Identify which cell holds the provided text, then report its (X, Y) central coordinate. 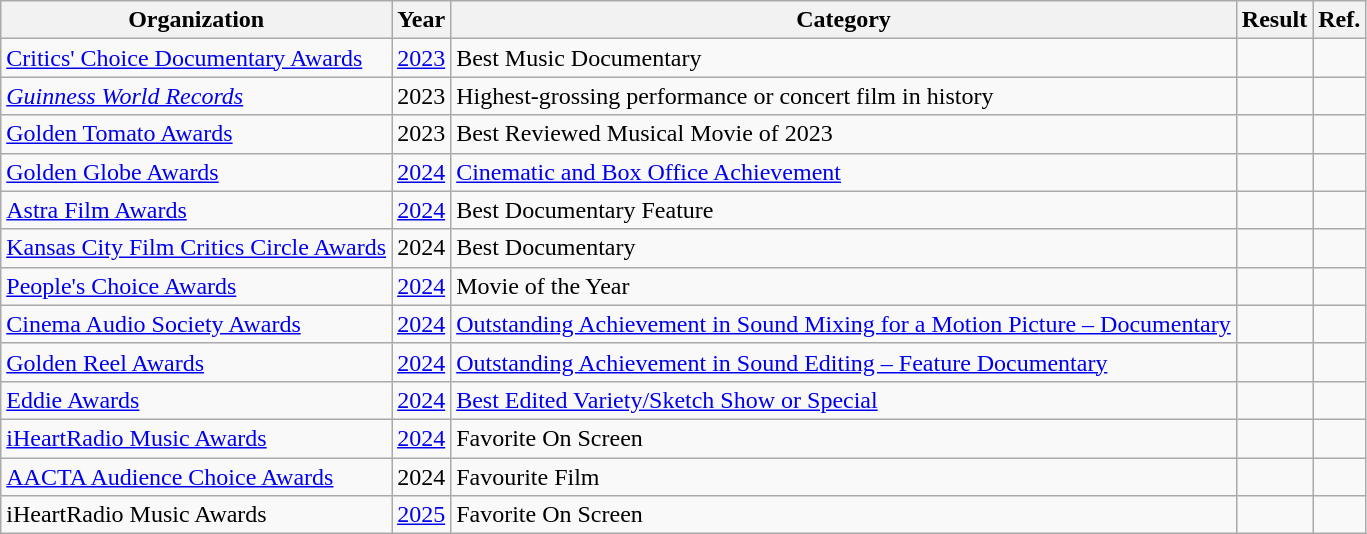
Best Documentary Feature (844, 210)
Category (844, 20)
Critics' Choice Documentary Awards (196, 58)
Year (422, 20)
2025 (422, 515)
Outstanding Achievement in Sound Editing – Feature Documentary (844, 362)
Ref. (1340, 20)
Golden Reel Awards (196, 362)
Golden Globe Awards (196, 172)
Movie of the Year (844, 286)
Favourite Film (844, 477)
Outstanding Achievement in Sound Mixing for a Motion Picture – Documentary (844, 324)
Best Music Documentary (844, 58)
Astra Film Awards (196, 210)
Guinness World Records (196, 96)
Organization (196, 20)
Golden Tomato Awards (196, 134)
Best Reviewed Musical Movie of 2023 (844, 134)
Eddie Awards (196, 400)
Highest-grossing performance or concert film in history (844, 96)
Cinematic and Box Office Achievement (844, 172)
Result (1274, 20)
Cinema Audio Society Awards (196, 324)
Kansas City Film Critics Circle Awards (196, 248)
Best Documentary (844, 248)
AACTA Audience Choice Awards (196, 477)
Best Edited Variety/Sketch Show or Special (844, 400)
People's Choice Awards (196, 286)
